Output the (x, y) coordinate of the center of the cell containing the given text.  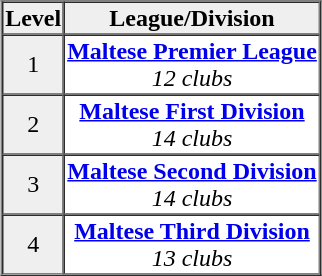
1 (33, 64)
Maltese Third Division13 clubs (192, 244)
Maltese First Division14 clubs (192, 124)
2 (33, 124)
4 (33, 244)
League/Division (192, 18)
Maltese Premier League12 clubs (192, 64)
Level (33, 18)
3 (33, 184)
Maltese Second Division14 clubs (192, 184)
